Output the (x, y) coordinate of the center of the cell containing the given text.  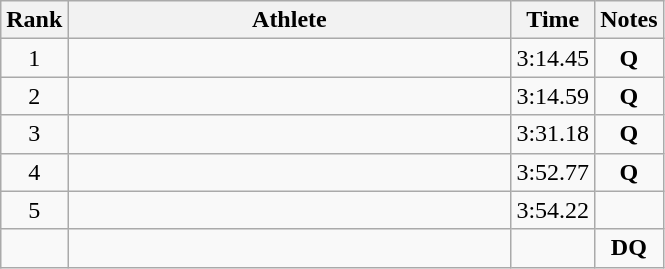
2 (34, 96)
3:14.59 (553, 96)
Rank (34, 20)
Notes (629, 20)
DQ (629, 248)
3:31.18 (553, 134)
3:54.22 (553, 210)
3:52.77 (553, 172)
3 (34, 134)
4 (34, 172)
5 (34, 210)
1 (34, 58)
3:14.45 (553, 58)
Athlete (290, 20)
Time (553, 20)
